Return the [x, y] coordinate for the center point of the cell that contains the specified text.  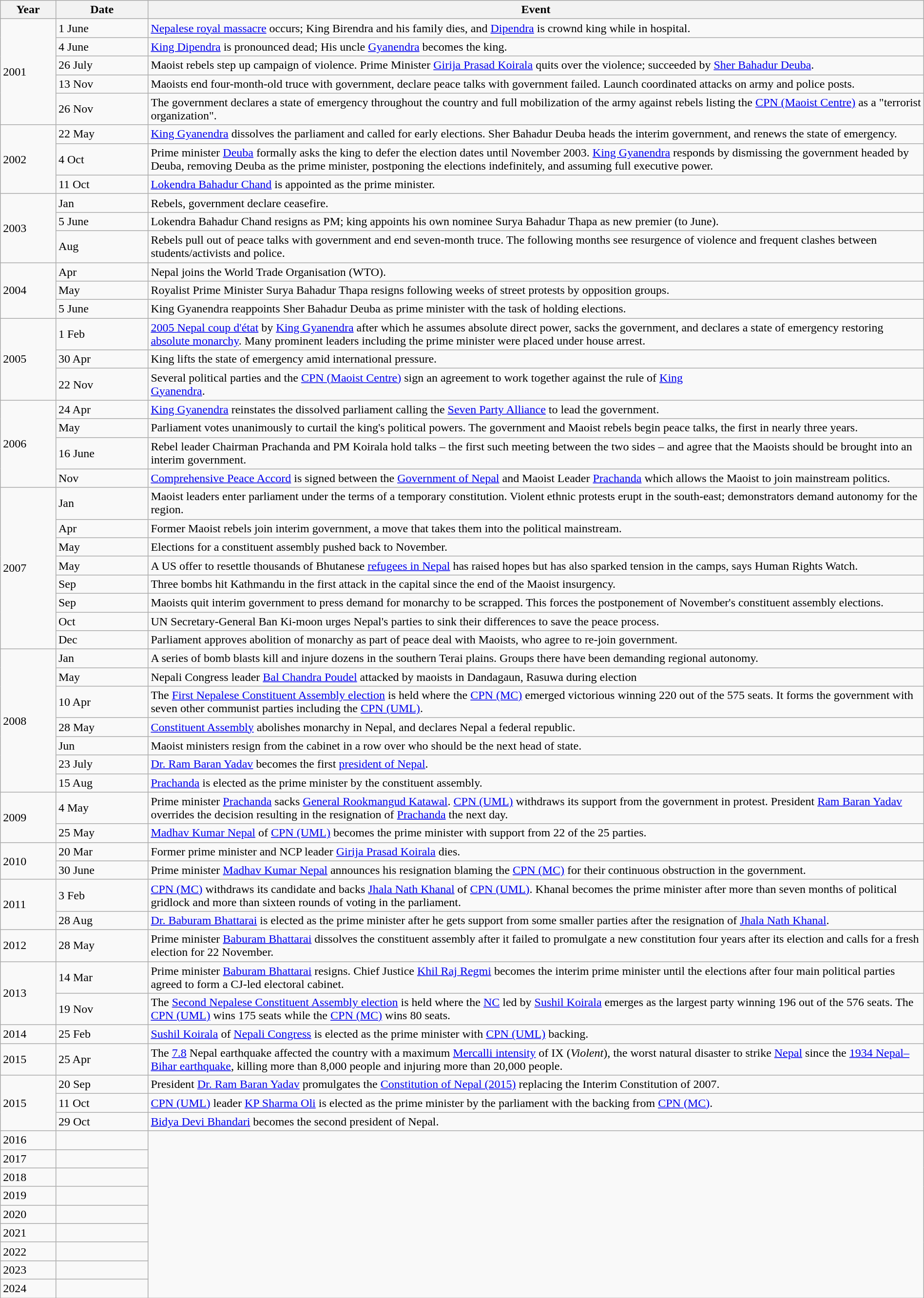
Former prime minister and NCP leader Girija Prasad Koirala dies. [536, 852]
22 Nov [101, 384]
Comprehensive Peace Accord is signed between the Government of Nepal and Maoist Leader Prachanda which allows the Maoist to join mainstream politics. [536, 478]
Year [28, 10]
16 June [101, 453]
Nepali Congress leader Bal Chandra Poudel attacked by maoists in Dandagaun, Rasuwa during election [536, 677]
2024 [28, 1288]
2001 [28, 72]
2020 [28, 1214]
2018 [28, 1177]
2022 [28, 1251]
2012 [28, 946]
1 June [101, 28]
25 Feb [101, 1034]
2023 [28, 1270]
1 Feb [101, 334]
King lifts the state of emergency amid international pressure. [536, 359]
2016 [28, 1140]
2006 [28, 444]
2014 [28, 1034]
Event [536, 10]
2010 [28, 861]
Date [101, 10]
Aug [101, 247]
30 Apr [101, 359]
Nepal joins the World Trade Organisation (WTO). [536, 271]
4 June [101, 47]
2004 [28, 290]
25 Apr [101, 1060]
Sushil Koirala of Nepali Congress is elected as the prime minister with CPN (UML) backing. [536, 1034]
2009 [28, 817]
13 Nov [101, 84]
Dr. Ram Baran Yadav becomes the first president of Nepal. [536, 764]
2002 [28, 159]
4 May [101, 808]
Elections for a constituent assembly pushed back to November. [536, 547]
25 May [101, 833]
4 Oct [101, 159]
2007 [28, 568]
A series of bomb blasts kill and injure dozens in the southern Terai plains. Groups there have been demanding regional autonomy. [536, 659]
King Dipendra is pronounced dead; His uncle Gyanendra becomes the king. [536, 47]
23 July [101, 764]
Bidya Devi Bhandari becomes the second president of Nepal. [536, 1122]
President Dr. Ram Baran Yadav promulgates the Constitution of Nepal (2015) replacing the Interim Constitution of 2007. [536, 1085]
2003 [28, 228]
Royalist Prime Minister Surya Bahadur Thapa resigns following weeks of street protests by opposition groups. [536, 291]
14 Mar [101, 977]
Constituent Assembly abolishes monarchy in Nepal, and declares Nepal a federal republic. [536, 727]
24 Apr [101, 409]
2013 [28, 993]
2019 [28, 1196]
King Gyanendra reinstates the dissolved parliament calling the Seven Party Alliance to lead the government. [536, 409]
26 Nov [101, 109]
30 June [101, 870]
Several political parties and the CPN (Maoist Centre) sign an agreement to work together against the rule of KingGyanendra. [536, 384]
Three bombs hit Kathmandu in the first attack in the capital since the end of the Maoist insurgency. [536, 584]
15 Aug [101, 783]
2011 [28, 905]
10 Apr [101, 702]
UN Secretary-General Ban Ki-moon urges Nepal's parties to sink their differences to save the peace process. [536, 621]
20 Sep [101, 1085]
20 Mar [101, 852]
Former Maoist rebels join interim government, a move that takes them into the political mainstream. [536, 528]
Nepalese royal massacre occurs; King Birendra and his family dies, and Dipendra is crownd king while in hospital. [536, 28]
2005 [28, 359]
26 July [101, 65]
King Gyanendra reappoints Sher Bahadur Deuba as prime minister with the task of holding elections. [536, 309]
Parliament approves abolition of monarchy as part of peace deal with Maoists, who agree to re-join government. [536, 640]
19 Nov [101, 1009]
Lokendra Bahadur Chand resigns as PM; king appoints his own nominee Surya Bahadur Thapa as new premier (to June). [536, 221]
22 May [101, 134]
Madhav Kumar Nepal of CPN (UML) becomes the prime minister with support from 22 of the 25 parties. [536, 833]
Maoist rebels step up campaign of violence. Prime Minister Girija Prasad Koirala quits over the violence; succeeded by Sher Bahadur Deuba. [536, 65]
A US offer to resettle thousands of Bhutanese refugees in Nepal has raised hopes but has also sparked tension in the camps, says Human Rights Watch. [536, 565]
Maoist ministers resign from the cabinet in a row over who should be the next head of state. [536, 746]
Oct [101, 621]
CPN (UML) leader KP Sharma Oli is elected as the prime minister by the parliament with the backing from CPN (MC). [536, 1103]
29 Oct [101, 1122]
Jun [101, 746]
Maoists end four-month-old truce with government, declare peace talks with government failed. Launch coordinated attacks on army and police posts. [536, 84]
2017 [28, 1159]
Prime minister Madhav Kumar Nepal announces his resignation blaming the CPN (MC) for their continuous obstruction in the government. [536, 870]
Dr. Baburam Bhattarai is elected as the prime minister after he gets support from some smaller parties after the resignation of Jhala Nath Khanal. [536, 920]
Rebels, government declare ceasefire. [536, 203]
Prachanda is elected as the prime minister by the constituent assembly. [536, 783]
Lokendra Bahadur Chand is appointed as the prime minister. [536, 184]
28 Aug [101, 920]
3 Feb [101, 895]
2008 [28, 720]
Dec [101, 640]
Nov [101, 478]
2021 [28, 1233]
